Pinpoint the cell where the given text exists, returning its (x, y) midpoint coordinate. 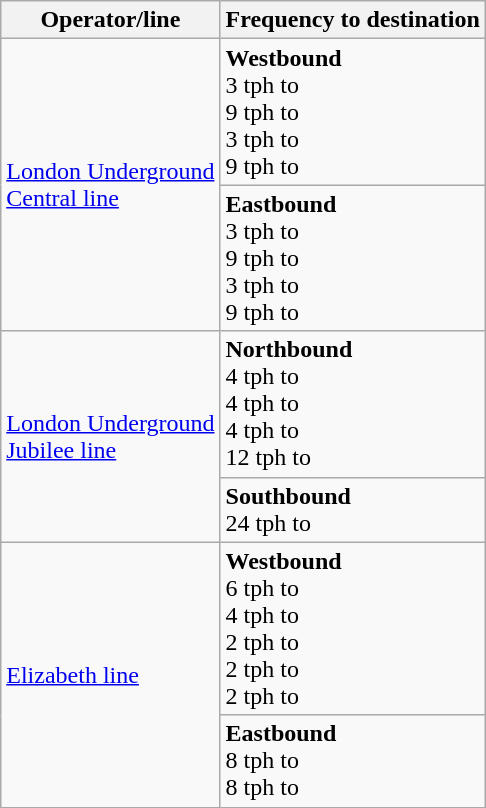
Frequency to destination (352, 20)
Elizabeth line (110, 674)
Eastbound 8 tph to 8 tph to (352, 761)
Northbound 4 tph to 4 tph to 4 tph to 12 tph to (352, 404)
Westbound 6 tph to 4 tph to 2 tph to 2 tph to 2 tph to (352, 628)
Operator/line (110, 20)
London Underground Central line (110, 185)
Westbound 3 tph to 9 tph to 3 tph to 9 tph to (352, 112)
Eastbound 3 tph to 9 tph to 3 tph to 9 tph to (352, 258)
Southbound 24 tph to (352, 510)
London Underground Jubilee line (110, 436)
